Extract the (x, y) coordinate from the center of the cell holding the provided text.  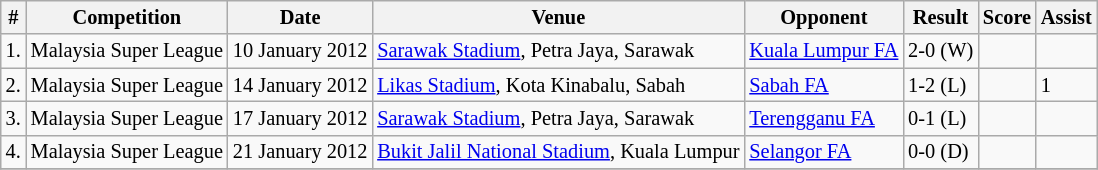
1-2 (L) (940, 85)
2-0 (W) (940, 51)
Result (940, 17)
Kuala Lumpur FA (824, 51)
Competition (127, 17)
3. (14, 118)
Assist (1066, 17)
Opponent (824, 17)
Venue (558, 17)
10 January 2012 (300, 51)
14 January 2012 (300, 85)
Terengganu FA (824, 118)
Bukit Jalil National Stadium, Kuala Lumpur (558, 152)
4. (14, 152)
1. (14, 51)
17 January 2012 (300, 118)
Likas Stadium, Kota Kinabalu, Sabah (558, 85)
# (14, 17)
21 January 2012 (300, 152)
Selangor FA (824, 152)
0-0 (D) (940, 152)
Sabah FA (824, 85)
1 (1066, 85)
0-1 (L) (940, 118)
2. (14, 85)
Score (1007, 17)
Date (300, 17)
